Locate the cell with the specified text and output its [x, y] center coordinate. 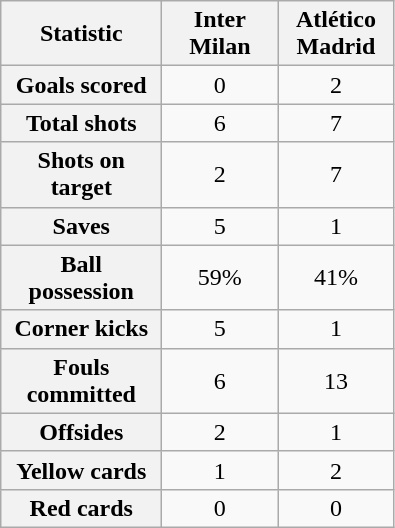
Fouls committed [82, 380]
Atlético Madrid [336, 34]
Goals scored [82, 85]
Offsides [82, 432]
Red cards [82, 508]
Corner kicks [82, 329]
Shots on target [82, 174]
Saves [82, 226]
59% [220, 278]
Ball possession [82, 278]
41% [336, 278]
Inter Milan [220, 34]
Total shots [82, 123]
13 [336, 380]
Yellow cards [82, 470]
Statistic [82, 34]
